From the cell containing the given text, extract its center point as [x, y] coordinate. 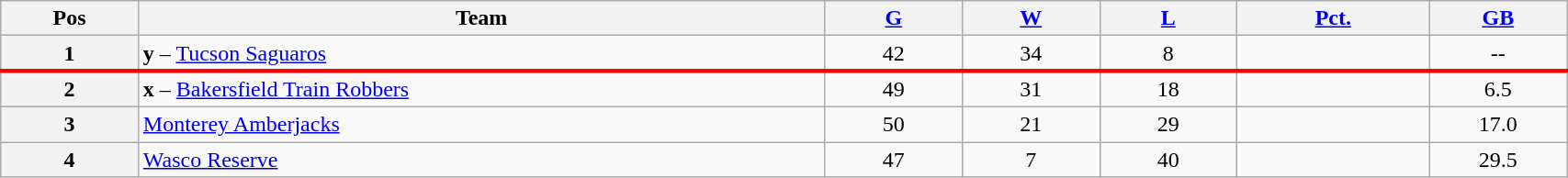
1 [70, 53]
31 [1032, 89]
Pos [70, 18]
34 [1032, 53]
3 [70, 124]
GB [1498, 18]
47 [894, 159]
Wasco Reserve [481, 159]
W [1032, 18]
29.5 [1498, 159]
Team [481, 18]
G [894, 18]
50 [894, 124]
2 [70, 89]
L [1168, 18]
18 [1168, 89]
8 [1168, 53]
x – Bakersfield Train Robbers [481, 89]
7 [1032, 159]
-- [1498, 53]
Monterey Amberjacks [481, 124]
21 [1032, 124]
6.5 [1498, 89]
40 [1168, 159]
Pct. [1334, 18]
y – Tucson Saguaros [481, 53]
17.0 [1498, 124]
42 [894, 53]
49 [894, 89]
29 [1168, 124]
4 [70, 159]
